Provide the (x, y) coordinate of the cell's center where the given text is located.  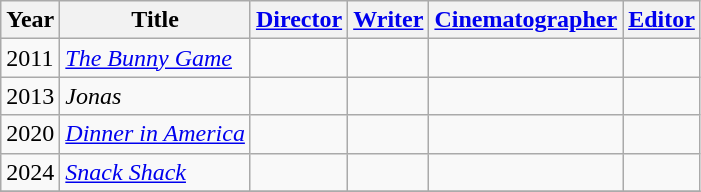
Writer (388, 20)
Snack Shack (156, 172)
2024 (30, 172)
2011 (30, 58)
The Bunny Game (156, 58)
2013 (30, 96)
Cinematographer (526, 20)
Title (156, 20)
Jonas (156, 96)
Dinner in America (156, 134)
Year (30, 20)
Director (298, 20)
Editor (662, 20)
2020 (30, 134)
